Return (X, Y) of the center of cell containing provided text 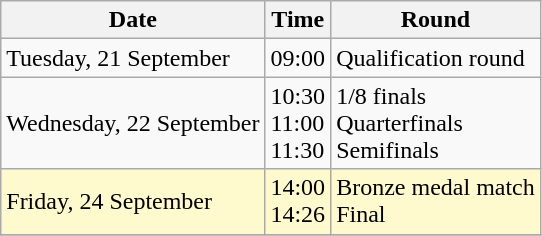
Round (436, 20)
Wednesday, 22 September (133, 123)
Tuesday, 21 September (133, 58)
10:30 11:00 11:30 (298, 123)
14:00 14:26 (298, 202)
Date (133, 20)
1/8 finals Quarterfinals Semifinals (436, 123)
Bronze medal match Final (436, 202)
Qualification round (436, 58)
Friday, 24 September (133, 202)
09:00 (298, 58)
Time (298, 20)
